Output the [x, y] coordinate of the center of the cell containing the given text.  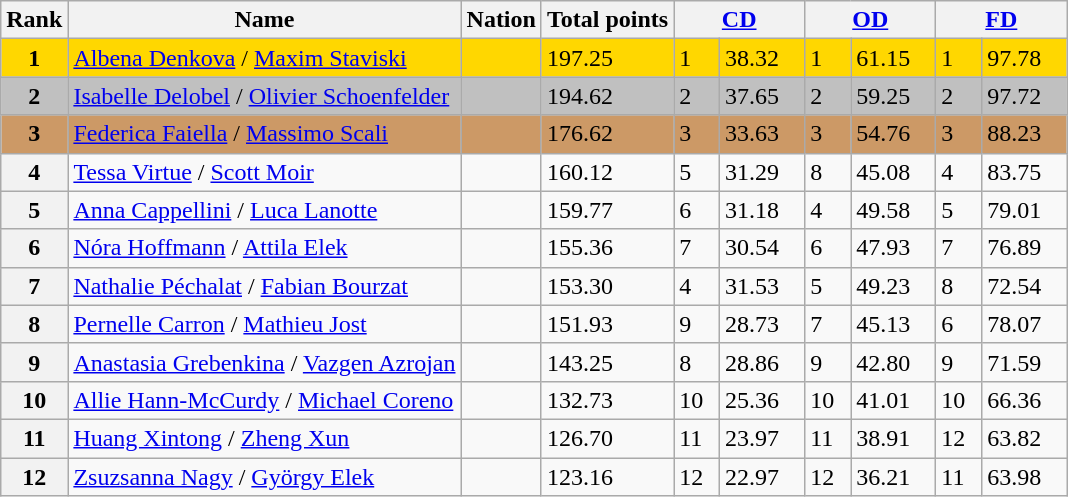
Nathalie Péchalat / Fabian Bourzat [264, 286]
97.72 [1024, 96]
63.82 [1024, 438]
197.25 [607, 58]
Huang Xintong / Zheng Xun [264, 438]
Pernelle Carron / Mathieu Jost [264, 324]
66.36 [1024, 400]
42.80 [894, 362]
151.93 [607, 324]
38.32 [762, 58]
126.70 [607, 438]
CD [740, 20]
59.25 [894, 96]
Allie Hann-McCurdy / Michael Coreno [264, 400]
176.62 [607, 134]
23.97 [762, 438]
88.23 [1024, 134]
97.78 [1024, 58]
123.16 [607, 477]
28.73 [762, 324]
79.01 [1024, 210]
194.62 [607, 96]
Federica Faiella / Massimo Scali [264, 134]
Total points [607, 20]
31.29 [762, 172]
143.25 [607, 362]
41.01 [894, 400]
153.30 [607, 286]
Zsuzsanna Nagy / György Elek [264, 477]
78.07 [1024, 324]
155.36 [607, 248]
Nóra Hoffmann / Attila Elek [264, 248]
30.54 [762, 248]
Nation [501, 20]
Tessa Virtue / Scott Moir [264, 172]
38.91 [894, 438]
71.59 [1024, 362]
Anastasia Grebenkina / Vazgen Azrojan [264, 362]
49.23 [894, 286]
49.58 [894, 210]
31.18 [762, 210]
160.12 [607, 172]
33.63 [762, 134]
Albena Denkova / Maxim Staviski [264, 58]
72.54 [1024, 286]
25.36 [762, 400]
22.97 [762, 477]
159.77 [607, 210]
54.76 [894, 134]
Anna Cappellini / Luca Lanotte [264, 210]
FD [1002, 20]
28.86 [762, 362]
37.65 [762, 96]
132.73 [607, 400]
47.93 [894, 248]
Name [264, 20]
61.15 [894, 58]
36.21 [894, 477]
45.08 [894, 172]
76.89 [1024, 248]
31.53 [762, 286]
63.98 [1024, 477]
Rank [34, 20]
83.75 [1024, 172]
OD [870, 20]
Isabelle Delobel / Olivier Schoenfelder [264, 96]
45.13 [894, 324]
